Capture the cell that displays the provided text and extract its [X, Y] central coordinate. 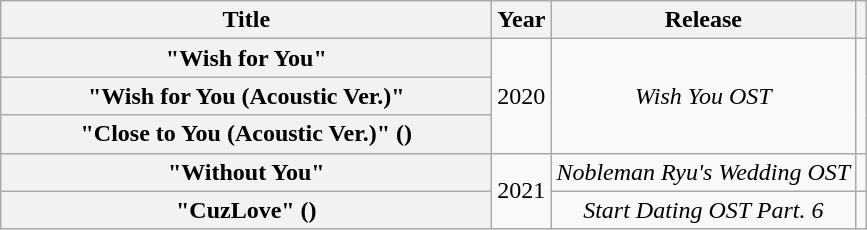
Wish You OST [704, 96]
"CuzLove" () [246, 210]
2020 [522, 96]
"Without You" [246, 172]
Year [522, 20]
Title [246, 20]
Nobleman Ryu's Wedding OST [704, 172]
Release [704, 20]
"Wish for You" [246, 58]
Start Dating OST Part. 6 [704, 210]
"Wish for You (Acoustic Ver.)" [246, 96]
2021 [522, 191]
"Close to You (Acoustic Ver.)" () [246, 134]
